Capture the cell that displays the provided text and extract its (x, y) central coordinate. 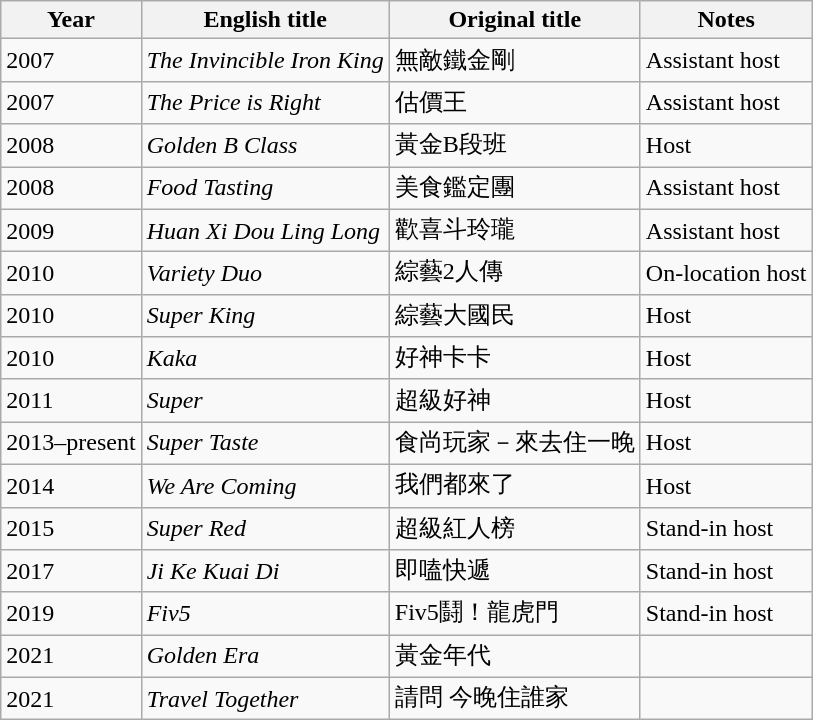
黃金年代 (514, 656)
2014 (71, 486)
Variety Duo (265, 274)
We Are Coming (265, 486)
Golden B Class (265, 146)
無敵鐵金剛 (514, 60)
歡喜斗玲瓏 (514, 230)
On-location host (726, 274)
超級好神 (514, 400)
Fiv5 (265, 614)
2009 (71, 230)
好神卡卡 (514, 358)
Fiv5鬪！龍虎門 (514, 614)
2015 (71, 528)
Kaka (265, 358)
The Price is Right (265, 102)
Ji Ke Kuai Di (265, 572)
Notes (726, 20)
Original title (514, 20)
2011 (71, 400)
請問 今晚住誰家 (514, 698)
Super Red (265, 528)
Food Tasting (265, 188)
Year (71, 20)
English title (265, 20)
超級紅人榜 (514, 528)
Travel Together (265, 698)
美食鑑定團 (514, 188)
2013–present (71, 444)
綜藝大國民 (514, 316)
Huan Xi Dou Ling Long (265, 230)
Super King (265, 316)
2019 (71, 614)
即嗑快遞 (514, 572)
我們都來了 (514, 486)
The Invincible Iron King (265, 60)
食尚玩家－來去住一晚 (514, 444)
估價王 (514, 102)
Super Taste (265, 444)
Super (265, 400)
黃金B段班 (514, 146)
Golden Era (265, 656)
2017 (71, 572)
綜藝2人傳 (514, 274)
